Pinpoint the cell where the given text exists, returning its (X, Y) midpoint coordinate. 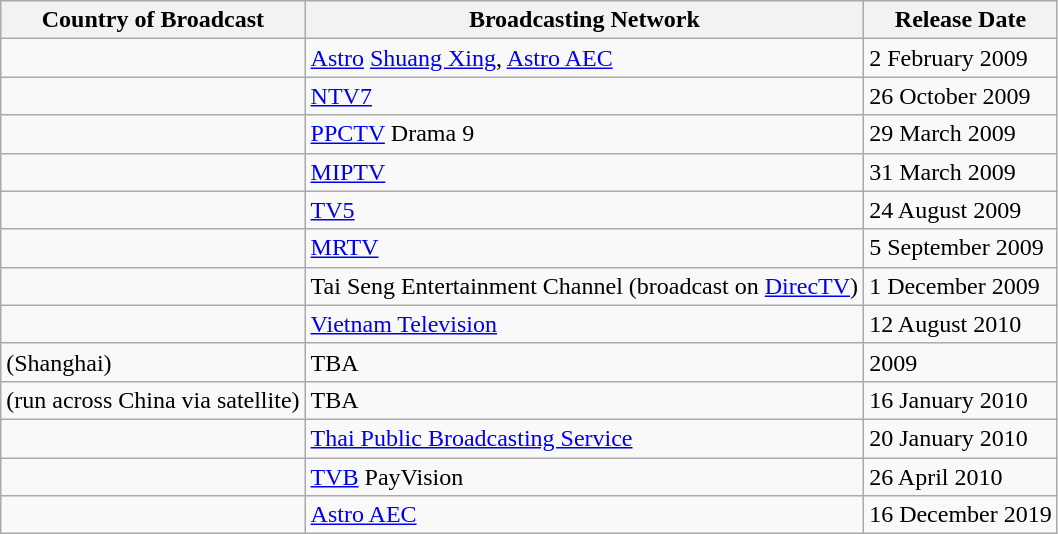
2 February 2009 (961, 58)
Country of Broadcast (153, 20)
20 January 2010 (961, 438)
NTV7 (584, 96)
26 October 2009 (961, 96)
Astro Shuang Xing, Astro AEC (584, 58)
Broadcasting Network (584, 20)
Thai Public Broadcasting Service (584, 438)
MRTV (584, 248)
26 April 2010 (961, 477)
31 March 2009 (961, 172)
MIPTV (584, 172)
Tai Seng Entertainment Channel (broadcast on DirecTV) (584, 286)
12 August 2010 (961, 324)
PPCTV Drama 9 (584, 134)
(Shanghai) (153, 362)
2009 (961, 362)
Release Date (961, 20)
24 August 2009 (961, 210)
Vietnam Television (584, 324)
1 December 2009 (961, 286)
(run across China via satellite) (153, 400)
TVB PayVision (584, 477)
16 December 2019 (961, 515)
16 January 2010 (961, 400)
TV5 (584, 210)
5 September 2009 (961, 248)
Astro AEC (584, 515)
29 March 2009 (961, 134)
